Provide the (x, y) coordinate of the cell's center where the given text is located.  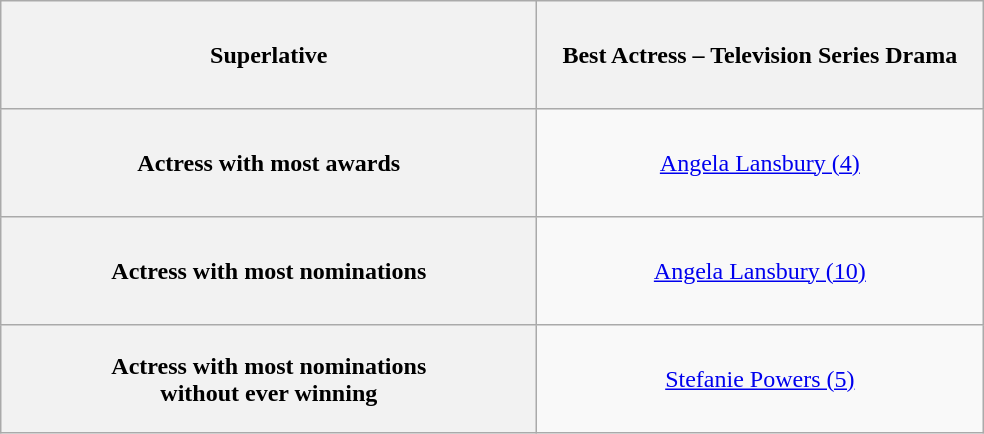
Angela Lansbury (4) (760, 163)
Actress with most nominations (269, 271)
Actress with most awards (269, 163)
Stefanie Powers (5) (760, 379)
Best Actress – Television Series Drama (760, 55)
Actress with most nominations without ever winning (269, 379)
Angela Lansbury (10) (760, 271)
Superlative (269, 55)
